Return the [x, y] coordinate for the center point of the cell that contains the specified text.  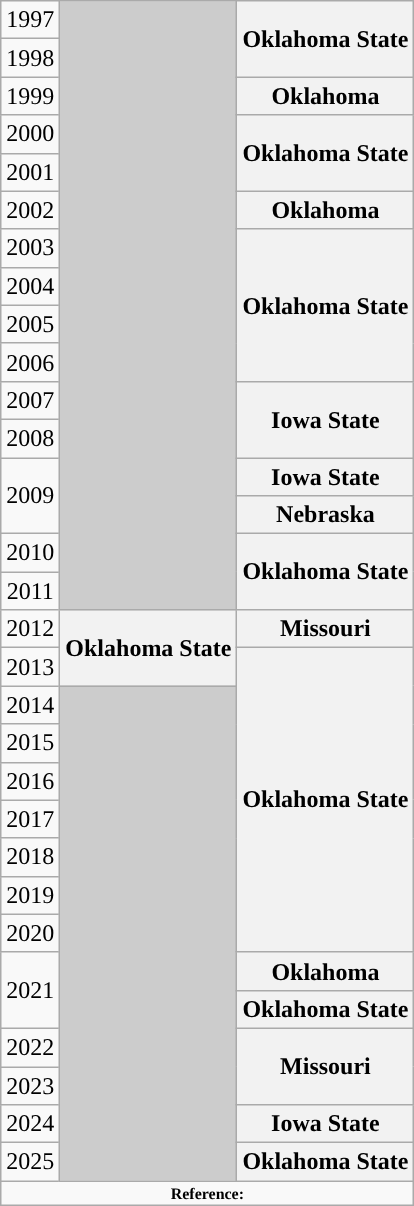
2006 [30, 362]
2018 [30, 857]
2014 [30, 705]
2003 [30, 248]
2007 [30, 400]
2015 [30, 743]
2019 [30, 895]
2017 [30, 819]
2009 [30, 496]
1999 [30, 96]
2000 [30, 134]
2022 [30, 1047]
2004 [30, 286]
Nebraska [326, 515]
2016 [30, 781]
2002 [30, 210]
2023 [30, 1085]
1997 [30, 20]
1998 [30, 58]
2024 [30, 1124]
2013 [30, 667]
2001 [30, 172]
2020 [30, 933]
2005 [30, 324]
2021 [30, 990]
2025 [30, 1162]
2012 [30, 629]
2011 [30, 591]
2008 [30, 438]
Reference: [208, 1193]
2010 [30, 553]
